Detect which cell encompasses the target text, then output its [x, y] center coordinate. 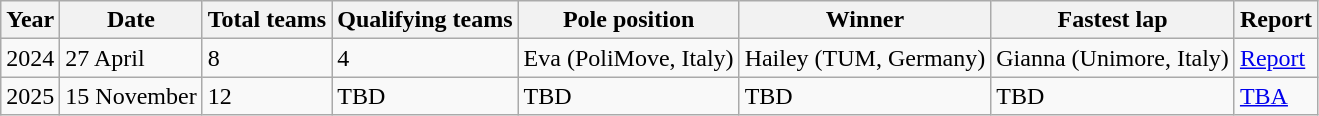
Qualifying teams [425, 20]
Fastest lap [1113, 20]
2024 [30, 58]
Total teams [267, 20]
Pole position [628, 20]
Hailey (TUM, Germany) [865, 58]
Gianna (Unimore, Italy) [1113, 58]
Winner [865, 20]
4 [425, 58]
Year [30, 20]
TBA [1276, 96]
8 [267, 58]
Date [131, 20]
2025 [30, 96]
12 [267, 96]
Eva (PoliMove, Italy) [628, 58]
27 April [131, 58]
15 November [131, 96]
